Scan for the cell matching the given text and deliver its [X, Y] coordinate at center. 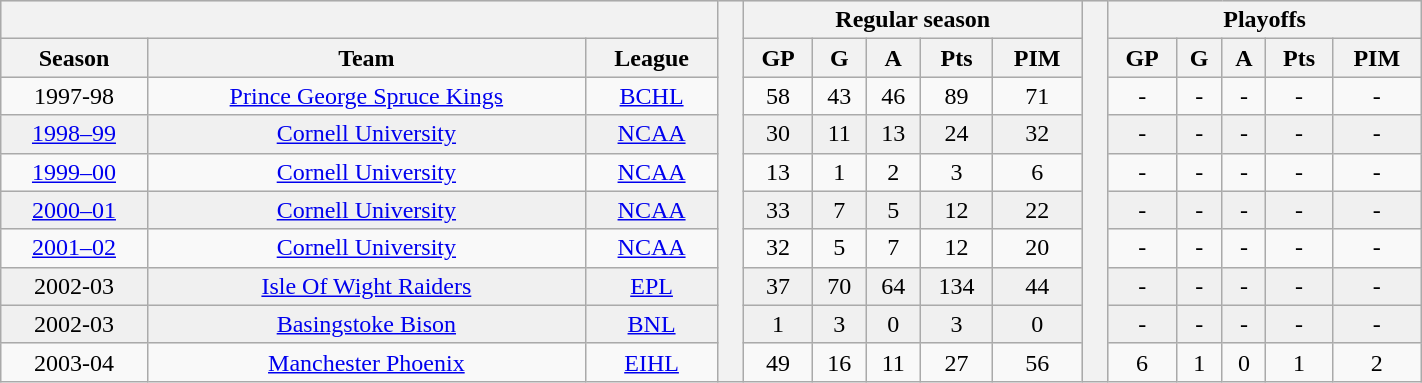
24 [956, 134]
2001–02 [74, 248]
1999–00 [74, 172]
58 [778, 96]
Basingstoke Bison [366, 324]
64 [893, 286]
Isle Of Wight Raiders [366, 286]
71 [1038, 96]
Manchester Phoenix [366, 362]
43 [839, 96]
37 [778, 286]
89 [956, 96]
Prince George Spruce Kings [366, 96]
20 [1038, 248]
League [652, 58]
1997-98 [74, 96]
EIHL [652, 362]
Playoffs [1264, 20]
BNL [652, 324]
16 [839, 362]
30 [778, 134]
2003-04 [74, 362]
27 [956, 362]
Team [366, 58]
BCHL [652, 96]
70 [839, 286]
22 [1038, 210]
49 [778, 362]
1998–99 [74, 134]
Regular season [913, 20]
33 [778, 210]
EPL [652, 286]
56 [1038, 362]
46 [893, 96]
44 [1038, 286]
2000–01 [74, 210]
Season [74, 58]
134 [956, 286]
